Return [x, y] of the center of cell containing provided text 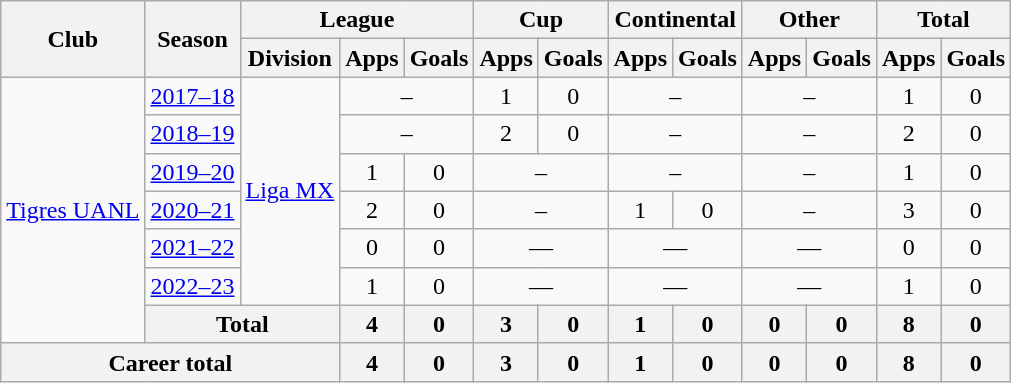
2018–19 [192, 134]
Career total [170, 362]
2022–23 [192, 286]
2021–22 [192, 248]
Liga MX [290, 191]
Other [809, 20]
2020–21 [192, 210]
Cup [541, 20]
League [357, 20]
Continental [675, 20]
Season [192, 39]
Division [290, 58]
Club [73, 39]
Tigres UANL [73, 210]
2017–18 [192, 96]
2019–20 [192, 172]
